Determine the (X, Y) coordinate at the center of the cell enclosing the given text.  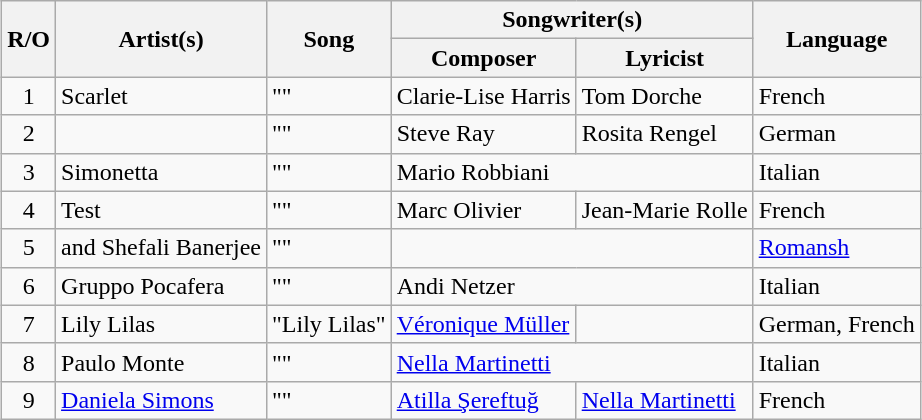
2 (29, 134)
7 (29, 324)
Tom Dorche (664, 96)
5 (29, 248)
8 (29, 362)
9 (29, 400)
Atilla Şereftuğ (484, 400)
Songwriter(s) (572, 20)
Véronique Müller (484, 324)
German (836, 134)
Clarie-Lise Harris (484, 96)
Rosita Rengel (664, 134)
Romansh (836, 248)
Test (162, 210)
6 (29, 286)
3 (29, 172)
Andi Netzer (572, 286)
Mario Robbiani (572, 172)
Song (330, 39)
1 (29, 96)
Paulo Monte (162, 362)
Steve Ray (484, 134)
and Shefali Banerjee (162, 248)
Lyricist (664, 58)
"Lily Lilas" (330, 324)
Composer (484, 58)
Jean-Marie Rolle (664, 210)
Language (836, 39)
R/O (29, 39)
German, French (836, 324)
Scarlet (162, 96)
Artist(s) (162, 39)
Lily Lilas (162, 324)
Daniela Simons (162, 400)
4 (29, 210)
Gruppo Pocafera (162, 286)
Marc Olivier (484, 210)
Simonetta (162, 172)
